Return the (x, y) coordinate for the center point of the cell that contains the specified text.  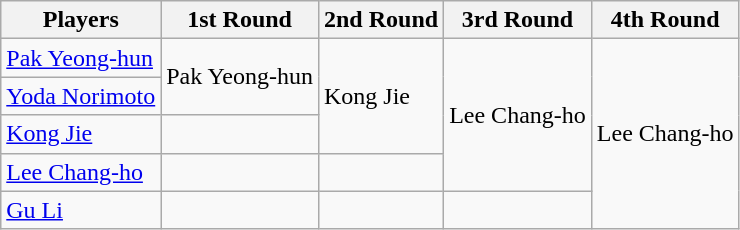
Gu Li (81, 210)
3rd Round (518, 20)
1st Round (240, 20)
2nd Round (380, 20)
Players (81, 20)
4th Round (665, 20)
Yoda Norimoto (81, 96)
